Provide the [x, y] coordinate of the cell's center where the given text is located.  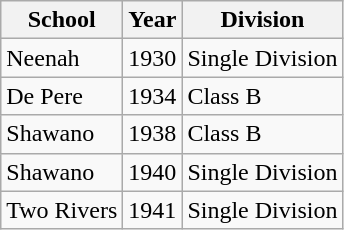
De Pere [62, 96]
1941 [152, 210]
1930 [152, 58]
Division [262, 20]
1934 [152, 96]
1938 [152, 134]
1940 [152, 172]
Two Rivers [62, 210]
Year [152, 20]
School [62, 20]
Neenah [62, 58]
